For the text-containing cell, return its midpoint in [X, Y] coordinate format. 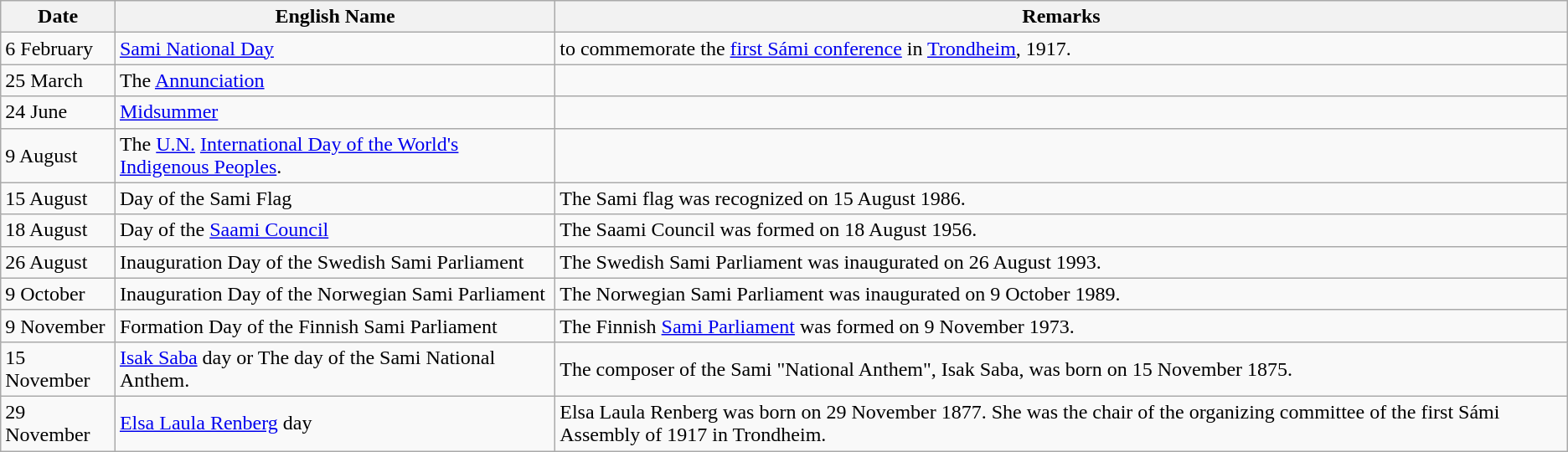
English Name [335, 17]
9 November [59, 326]
to commemorate the first Sámi conference in Trondheim, 1917. [1062, 49]
The Swedish Sami Parliament was inaugurated on 26 August 1993. [1062, 262]
9 August [59, 156]
9 October [59, 294]
18 August [59, 230]
15 August [59, 198]
The U.N. International Day of the World's Indigenous Peoples. [335, 156]
Sami National Day [335, 49]
24 June [59, 112]
Elsa Laula Renberg day [335, 424]
Day of the Sami Flag [335, 198]
Remarks [1062, 17]
Midsummer [335, 112]
The composer of the Sami "National Anthem", Isak Saba, was born on 15 November 1875. [1062, 368]
Elsa Laula Renberg was born on 29 November 1877. She was the chair of the organizing committee of the first Sámi Assembly of 1917 in Trondheim. [1062, 424]
Date [59, 17]
Isak Saba day or The day of the Sami National Anthem. [335, 368]
The Sami flag was recognized on 15 August 1986. [1062, 198]
The Norwegian Sami Parliament was inaugurated on 9 October 1989. [1062, 294]
The Finnish Sami Parliament was formed on 9 November 1973. [1062, 326]
25 March [59, 80]
The Annunciation [335, 80]
Inauguration Day of the Norwegian Sami Parliament [335, 294]
15 November [59, 368]
6 February [59, 49]
Day of the Saami Council [335, 230]
26 August [59, 262]
29 November [59, 424]
Inauguration Day of the Swedish Sami Parliament [335, 262]
Formation Day of the Finnish Sami Parliament [335, 326]
The Saami Council was formed on 18 August 1956. [1062, 230]
